Determine the [X, Y] coordinate at the center of the cell enclosing the given text.  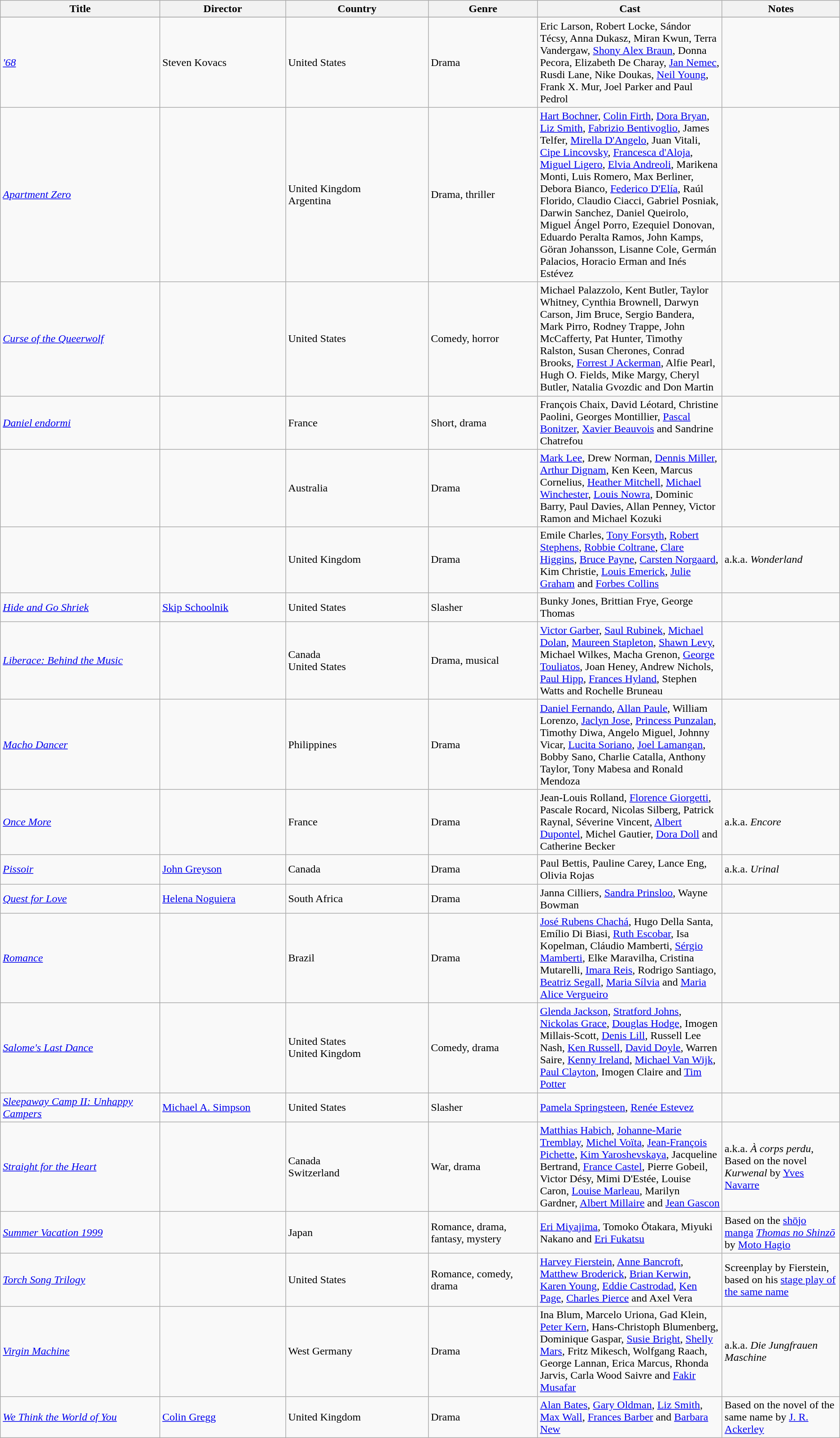
Virgin Machine [80, 1351]
Country [357, 9]
Based on the novel of the same name by J. R. Ackerley [781, 1417]
Cast [630, 9]
Harvey Fierstein, Anne Bancroft, Matthew Broderick, Brian Kerwin, Karen Young, Eddie Castrodad, Ken Page, Charles Pierce and Axel Vera [630, 1280]
Romance [80, 958]
Short, drama [483, 423]
a.k.a. Encore [781, 822]
Drama, thriller [483, 195]
We Think the World of You [80, 1417]
Eri Miyajima, Tomoko Ōtakara, Miyuki Nakano and Eri Fukatsu [630, 1232]
Japan [357, 1232]
Pissoir [80, 869]
Skip Schoolnik [223, 607]
Paul Bettis, Pauline Carey, Lance Eng, Olivia Rojas [630, 869]
Director [223, 9]
Summer Vacation 1999 [80, 1232]
Pamela Springsteen, Renée Estevez [630, 1108]
Steven Kovacs [223, 62]
Quest for Love [80, 899]
Based on the shōjo manga Thomas no Shinzō by Moto Hagio [781, 1232]
François Chaix, David Léotard, Christine Paolini, Georges Montillier, Pascal Bonitzer, Xavier Beauvois and Sandrine Chatrefou [630, 423]
Curse of the Queerwolf [80, 339]
CanadaSwitzerland [357, 1167]
John Greyson [223, 869]
Canada [357, 869]
Romance, comedy, drama [483, 1280]
United KingdomArgentina [357, 195]
Michael A. Simpson [223, 1108]
Macho Dancer [80, 744]
Straight for the Heart [80, 1167]
Sleepaway Camp II: Unhappy Campers [80, 1108]
a.k.a. À corps perdu, Based on the novel Kurwenal by Yves Navarre [781, 1167]
Comedy, horror [483, 339]
West Germany [357, 1351]
Torch Song Trilogy [80, 1280]
Janna Cilliers, Sandra Prinsloo, Wayne Bowman [630, 899]
Once More [80, 822]
Genre [483, 9]
Daniel endormi [80, 423]
Australia [357, 488]
United StatesUnited Kingdom [357, 1048]
Romance, drama, fantasy, mystery [483, 1232]
Liberace: Behind the Music [80, 661]
a.k.a. Wonderland [781, 560]
Comedy, drama [483, 1048]
Brazil [357, 958]
South Africa [357, 899]
Drama, musical [483, 661]
War, drama [483, 1167]
a.k.a. Urinal [781, 869]
'68 [80, 62]
Philippines [357, 744]
CanadaUnited States [357, 661]
a.k.a. Die Jungfrauen Maschine [781, 1351]
Salome's Last Dance [80, 1048]
Hide and Go Shriek [80, 607]
Screenplay by Fierstein, based on his stage play of the same name [781, 1280]
Colin Gregg [223, 1417]
Helena Noguiera [223, 899]
Bunky Jones, Brittian Frye, George Thomas [630, 607]
Notes [781, 9]
Title [80, 9]
Apartment Zero [80, 195]
Alan Bates, Gary Oldman, Liz Smith, Max Wall, Frances Barber and Barbara New [630, 1417]
